Return (X, Y) of the center of cell containing provided text 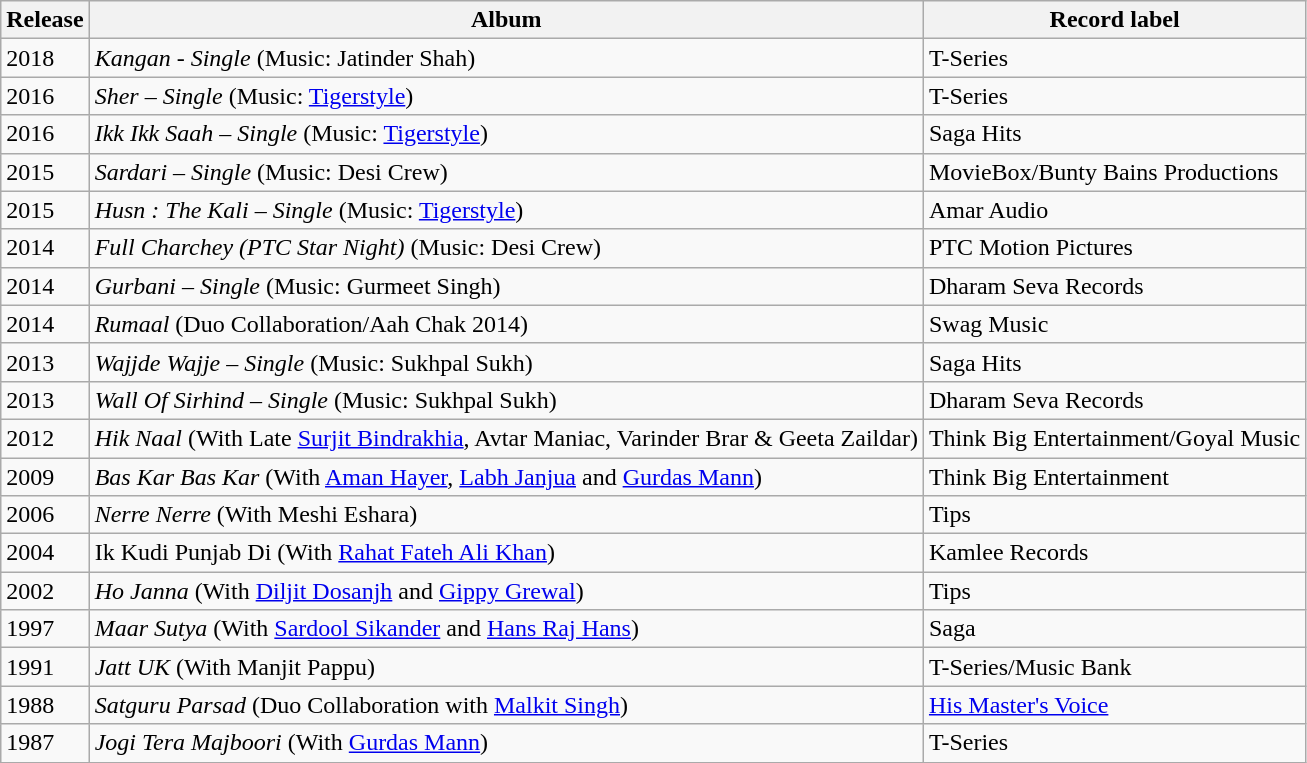
Record label (1114, 20)
Husn : The Kali – Single (Music: Tigerstyle) (506, 210)
Kamlee Records (1114, 553)
Bas Kar Bas Kar (With Aman Hayer, Labh Janjua and Gurdas Mann) (506, 477)
Release (45, 20)
Rumaal (Duo Collaboration/Aah Chak 2014) (506, 324)
MovieBox/Bunty Bains Productions (1114, 172)
2004 (45, 553)
Hik Naal (With Late Surjit Bindrakhia, Avtar Maniac, Varinder Brar & Geeta Zaildar) (506, 438)
Gurbani – Single (Music: Gurmeet Singh) (506, 286)
Swag Music (1114, 324)
Jatt UK (With Manjit Pappu) (506, 667)
His Master's Voice (1114, 705)
2009 (45, 477)
2012 (45, 438)
Ikk Ikk Saah – Single (Music: Tigerstyle) (506, 134)
Think Big Entertainment/Goyal Music (1114, 438)
1987 (45, 743)
Album (506, 20)
2018 (45, 58)
Maar Sutya (With Sardool Sikander and Hans Raj Hans) (506, 629)
Wall Of Sirhind – Single (Music: Sukhpal Sukh) (506, 400)
Satguru Parsad (Duo Collaboration with Malkit Singh) (506, 705)
2002 (45, 591)
2006 (45, 515)
Saga (1114, 629)
Nerre Nerre (With Meshi Eshara) (506, 515)
Full Charchey (PTC Star Night) (Music: Desi Crew) (506, 248)
1991 (45, 667)
Kangan - Single (Music: Jatinder Shah) (506, 58)
Sardari – Single (Music: Desi Crew) (506, 172)
Jogi Tera Majboori (With Gurdas Mann) (506, 743)
Think Big Entertainment (1114, 477)
T-Series/Music Bank (1114, 667)
PTC Motion Pictures (1114, 248)
Amar Audio (1114, 210)
Ik Kudi Punjab Di (With Rahat Fateh Ali Khan) (506, 553)
Ho Janna (With Diljit Dosanjh and Gippy Grewal) (506, 591)
Sher – Single (Music: Tigerstyle) (506, 96)
1988 (45, 705)
Wajjde Wajje – Single (Music: Sukhpal Sukh) (506, 362)
1997 (45, 629)
